Extract the (X, Y) coordinate from the center of the cell holding the provided text.  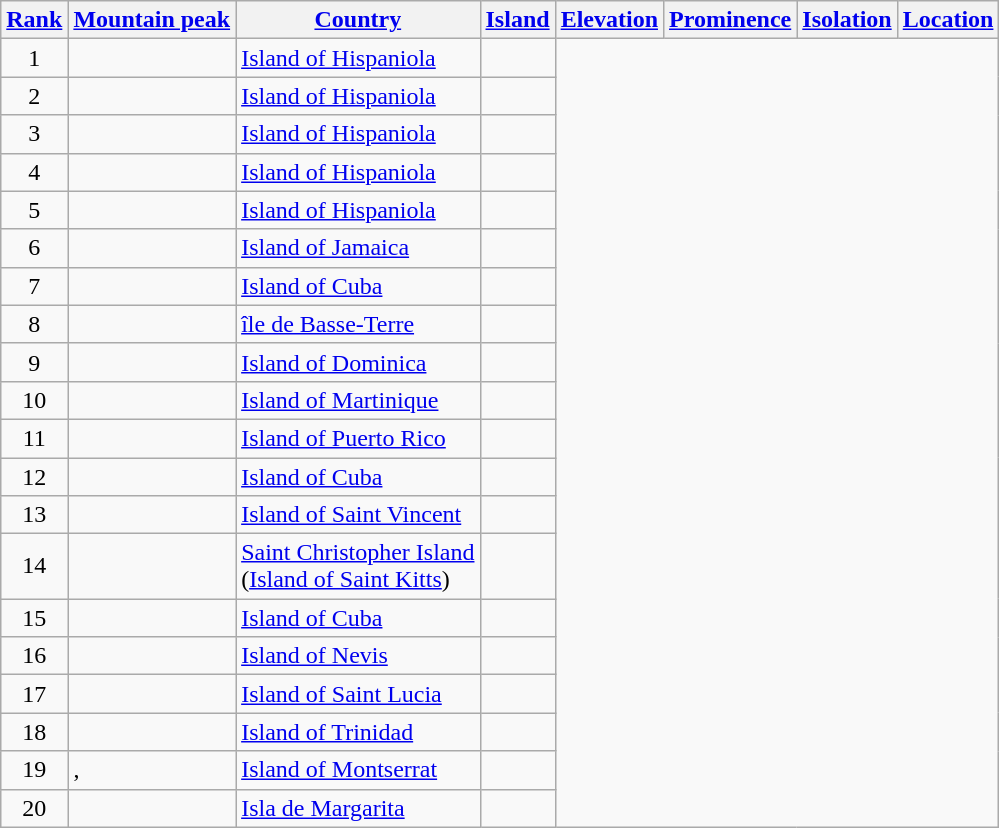
île de Basse-Terre (358, 324)
Island of Montserrat (358, 770)
5 (34, 210)
20 (34, 808)
Island of Saint Lucia (358, 694)
18 (34, 732)
Mountain peak (152, 20)
Prominence (730, 20)
3 (34, 134)
16 (34, 656)
Island of Saint Vincent (358, 515)
13 (34, 515)
11 (34, 438)
Country (358, 20)
12 (34, 477)
Rank (34, 20)
2 (34, 96)
4 (34, 172)
Location (948, 20)
14 (34, 566)
Island of Nevis (358, 656)
15 (34, 618)
Island of Trinidad (358, 732)
Island of Martinique (358, 400)
Isolation (847, 20)
8 (34, 324)
, (152, 770)
Isla de Margarita (358, 808)
Island of Puerto Rico (358, 438)
19 (34, 770)
10 (34, 400)
Elevation (609, 20)
1 (34, 58)
Saint Christopher Island(Island of Saint Kitts) (358, 566)
6 (34, 248)
7 (34, 286)
Island of Dominica (358, 362)
Island of Jamaica (358, 248)
9 (34, 362)
17 (34, 694)
Island (518, 20)
